Provide the [x, y] coordinate of the cell's center where the given text is located.  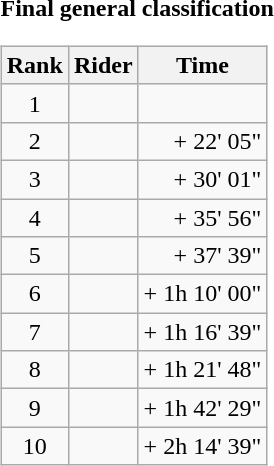
+ 1h 42' 29" [202, 408]
+ 30' 01" [202, 179]
Rank [34, 65]
+ 1h 21' 48" [202, 370]
6 [34, 294]
3 [34, 179]
10 [34, 446]
1 [34, 103]
+ 1h 10' 00" [202, 294]
+ 22' 05" [202, 141]
Rider [103, 65]
9 [34, 408]
+ 2h 14' 39" [202, 446]
+ 37' 39" [202, 256]
7 [34, 332]
5 [34, 256]
+ 35' 56" [202, 217]
8 [34, 370]
4 [34, 217]
2 [34, 141]
Time [202, 65]
+ 1h 16' 39" [202, 332]
